Identify which cell holds the provided text, then report its [X, Y] central coordinate. 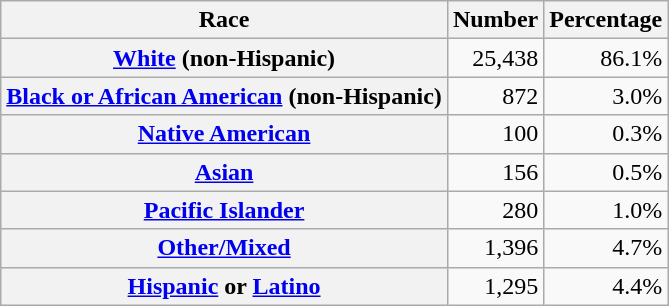
Number [495, 20]
1,295 [495, 286]
White (non-Hispanic) [224, 58]
4.4% [606, 286]
Black or African American (non-Hispanic) [224, 96]
3.0% [606, 96]
280 [495, 210]
25,438 [495, 58]
Native American [224, 134]
1,396 [495, 248]
Other/Mixed [224, 248]
Hispanic or Latino [224, 286]
872 [495, 96]
1.0% [606, 210]
156 [495, 172]
100 [495, 134]
86.1% [606, 58]
Race [224, 20]
4.7% [606, 248]
0.3% [606, 134]
Percentage [606, 20]
Asian [224, 172]
0.5% [606, 172]
Pacific Islander [224, 210]
